Detect which cell encompasses the target text, then output its [X, Y] center coordinate. 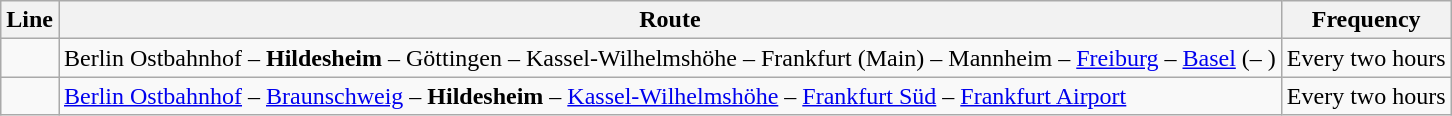
Line [30, 20]
Frequency [1366, 20]
Berlin Ostbahnhof – Braunschweig – Hildesheim – Kassel-Wilhelmshöhe – Frankfurt Süd – Frankfurt Airport [670, 96]
Route [670, 20]
Berlin Ostbahnhof – Hildesheim – Göttingen – Kassel-Wilhelmshöhe – Frankfurt (Main) – Mannheim – Freiburg – Basel (– ) [670, 58]
